From the cell containing the given text, extract its center point as (X, Y) coordinate. 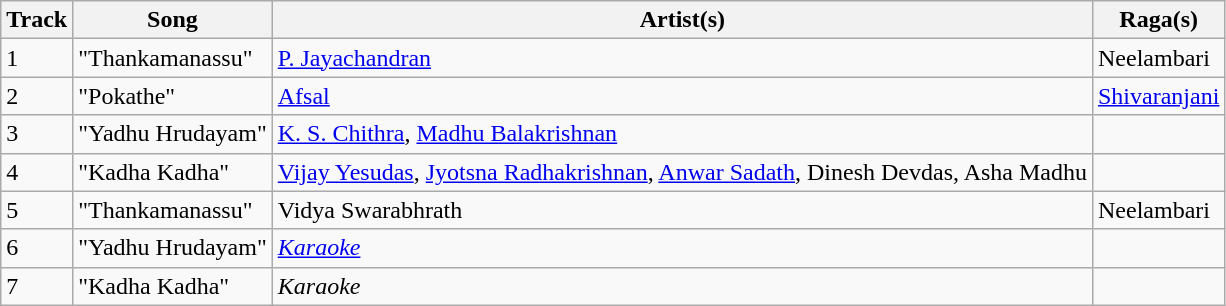
5 (37, 210)
Vidya Swarabhrath (682, 210)
Artist(s) (682, 20)
3 (37, 134)
6 (37, 248)
"Pokathe" (173, 96)
Afsal (682, 96)
1 (37, 58)
Shivaranjani (1158, 96)
Track (37, 20)
Song (173, 20)
P. Jayachandran (682, 58)
4 (37, 172)
7 (37, 286)
Vijay Yesudas, Jyotsna Radhakrishnan, Anwar Sadath, Dinesh Devdas, Asha Madhu (682, 172)
2 (37, 96)
K. S. Chithra, Madhu Balakrishnan (682, 134)
Raga(s) (1158, 20)
